For the text-containing cell, return its midpoint in [x, y] coordinate format. 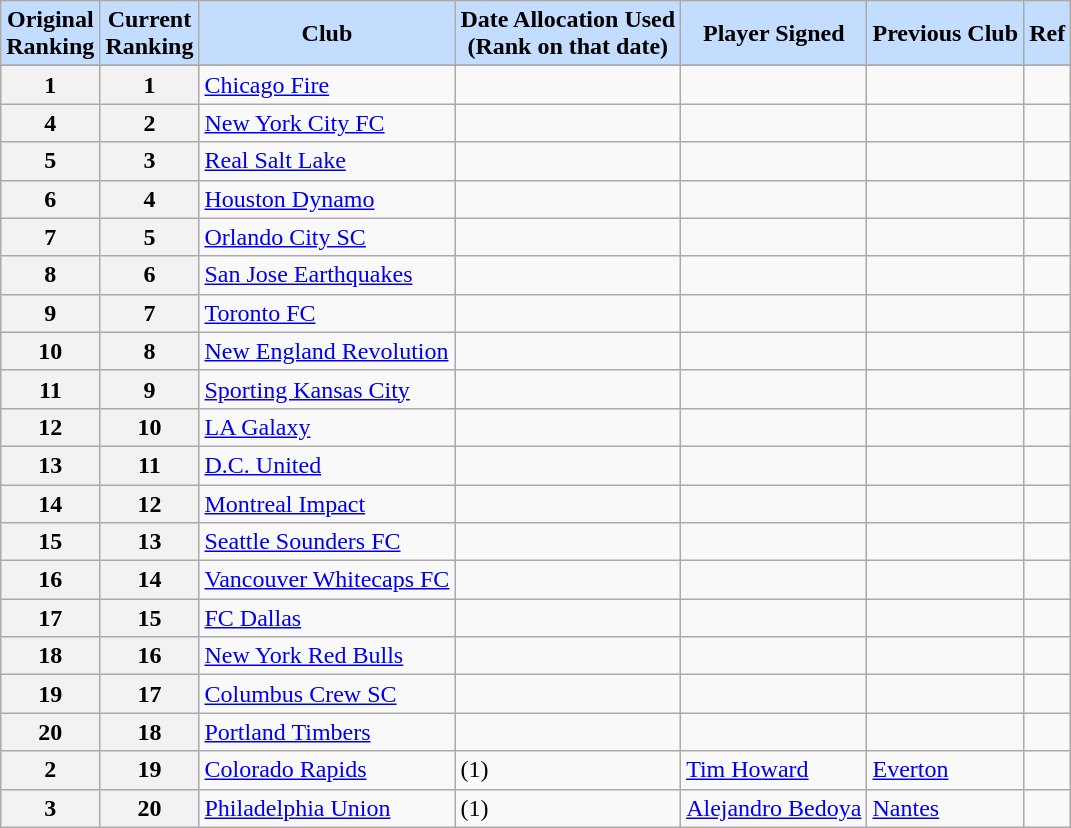
LA Galaxy [327, 427]
New England Revolution [327, 351]
New York Red Bulls [327, 656]
Colorado Rapids [327, 770]
D.C. United [327, 465]
Chicago Fire [327, 85]
Previous Club [946, 34]
Portland Timbers [327, 732]
Tim Howard [774, 770]
Club [327, 34]
Alejandro Bedoya [774, 808]
Sporting Kansas City [327, 389]
Columbus Crew SC [327, 694]
Date Allocation Used (Rank on that date) [568, 34]
Montreal Impact [327, 503]
San Jose Earthquakes [327, 275]
New York City FC [327, 123]
Toronto FC [327, 313]
Real Salt Lake [327, 161]
Philadelphia Union [327, 808]
Vancouver Whitecaps FC [327, 580]
Houston Dynamo [327, 199]
Nantes [946, 808]
Seattle Sounders FC [327, 542]
Current Ranking [150, 34]
Player Signed [774, 34]
Original Ranking [50, 34]
Ref [1048, 34]
FC Dallas [327, 618]
Orlando City SC [327, 237]
Everton [946, 770]
